Scan for the cell matching the given text and deliver its [X, Y] coordinate at center. 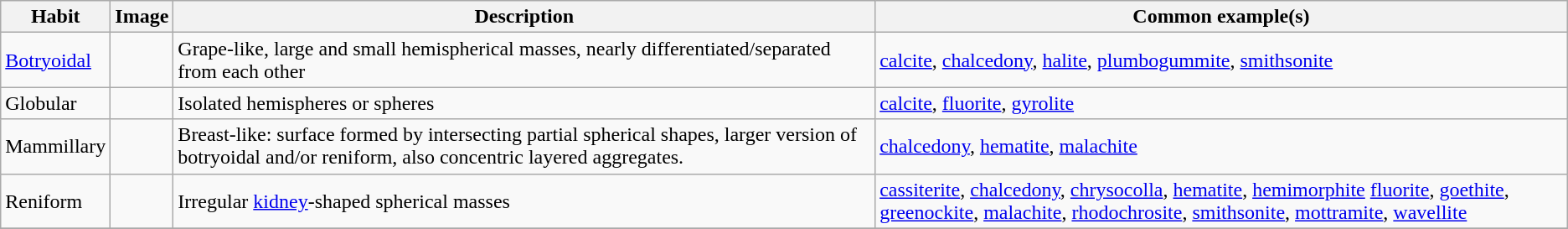
Grape-like, large and small hemispherical masses, nearly differentiated/separated from each other [524, 60]
Reniform [55, 201]
Botryoidal [55, 60]
chalcedony, hematite, malachite [1221, 146]
Common example(s) [1221, 17]
calcite, fluorite, gyrolite [1221, 103]
Image [142, 17]
Description [524, 17]
Habit [55, 17]
Globular [55, 103]
Mammillary [55, 146]
calcite, chalcedony, halite, plumbogummite, smithsonite [1221, 60]
Irregular kidney-shaped spherical masses [524, 201]
Isolated hemispheres or spheres [524, 103]
